Detect which cell encompasses the target text, then output its (X, Y) center coordinate. 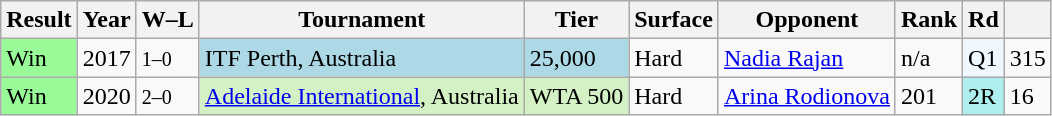
Year (106, 20)
2017 (106, 58)
201 (928, 96)
25,000 (576, 58)
Rd (984, 20)
W–L (168, 20)
Result (39, 20)
Rank (928, 20)
2–0 (168, 96)
Adelaide International, Australia (362, 96)
Tier (576, 20)
Arina Rodionova (806, 96)
1–0 (168, 58)
ITF Perth, Australia (362, 58)
2020 (106, 96)
Q1 (984, 58)
Tournament (362, 20)
Surface (674, 20)
Nadia Rajan (806, 58)
Opponent (806, 20)
WTA 500 (576, 96)
16 (1028, 96)
2R (984, 96)
n/a (928, 58)
315 (1028, 58)
